Find where the given text appears and provide that cell's center as (x, y) coordinate. 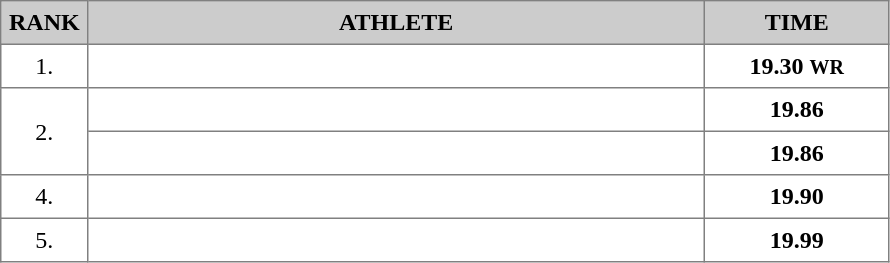
19.90 (796, 197)
4. (44, 197)
RANK (44, 23)
TIME (796, 23)
5. (44, 240)
2. (44, 132)
ATHLETE (396, 23)
1. (44, 66)
19.30 WR (796, 66)
19.99 (796, 240)
